Find where the given text appears and provide that cell's center as (x, y) coordinate. 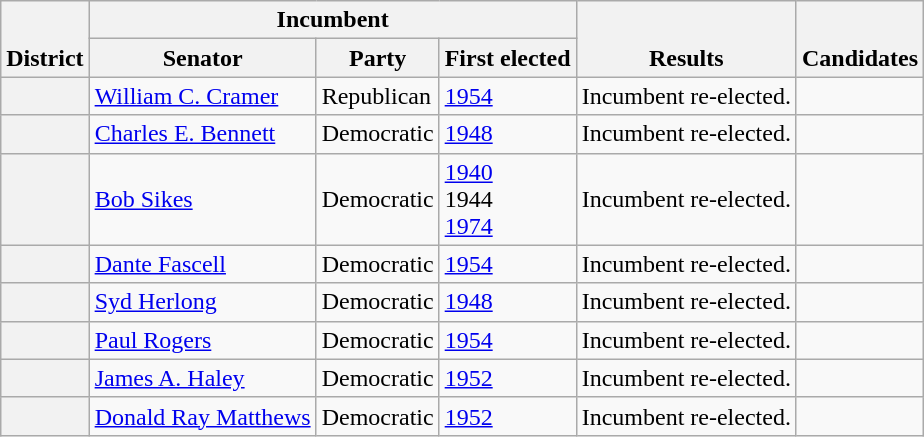
District (45, 39)
Dante Fascell (202, 264)
Candidates (860, 39)
Republican (378, 96)
James A. Haley (202, 378)
Results (686, 39)
William C. Cramer (202, 96)
Senator (202, 58)
First elected (508, 58)
Charles E. Bennett (202, 134)
Paul Rogers (202, 340)
19401944 1974 (508, 199)
Incumbent (332, 20)
Bob Sikes (202, 199)
Donald Ray Matthews (202, 416)
Syd Herlong (202, 302)
Party (378, 58)
